Return [X, Y] of the center of cell containing provided text 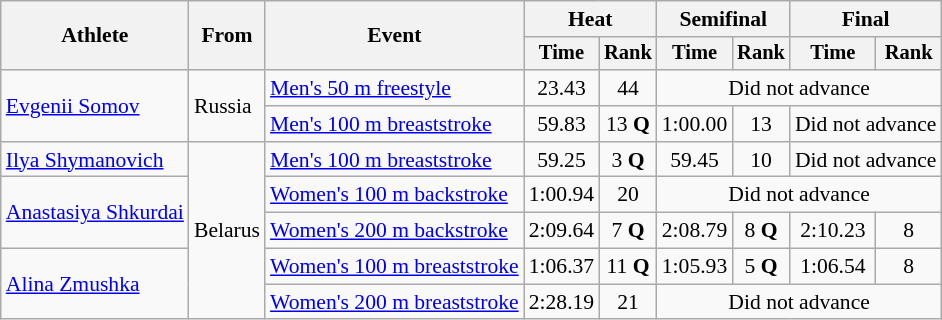
21 [628, 302]
Alina Zmushka [95, 284]
3 Q [628, 160]
2:10.23 [833, 231]
13 [761, 124]
From [227, 36]
8 Q [761, 231]
59.45 [694, 160]
Evgenii Somov [95, 106]
Russia [227, 106]
Women's 200 m breaststroke [394, 302]
2:28.19 [562, 302]
59.83 [562, 124]
10 [761, 160]
Women's 100 m backstroke [394, 195]
59.25 [562, 160]
Semifinal [724, 19]
20 [628, 195]
2:08.79 [694, 231]
Women's 200 m backstroke [394, 231]
23.43 [562, 88]
Athlete [95, 36]
13 Q [628, 124]
1:00.94 [562, 195]
1:00.00 [694, 124]
5 Q [761, 267]
Ilya Shymanovich [95, 160]
1:05.93 [694, 267]
7 Q [628, 231]
Belarus [227, 231]
Event [394, 36]
11 Q [628, 267]
Women's 100 m breaststroke [394, 267]
Men's 50 m freestyle [394, 88]
44 [628, 88]
Anastasiya Shkurdai [95, 212]
2:09.64 [562, 231]
Final [866, 19]
1:06.54 [833, 267]
1:06.37 [562, 267]
Heat [590, 19]
